Detect which cell encompasses the target text, then output its (X, Y) center coordinate. 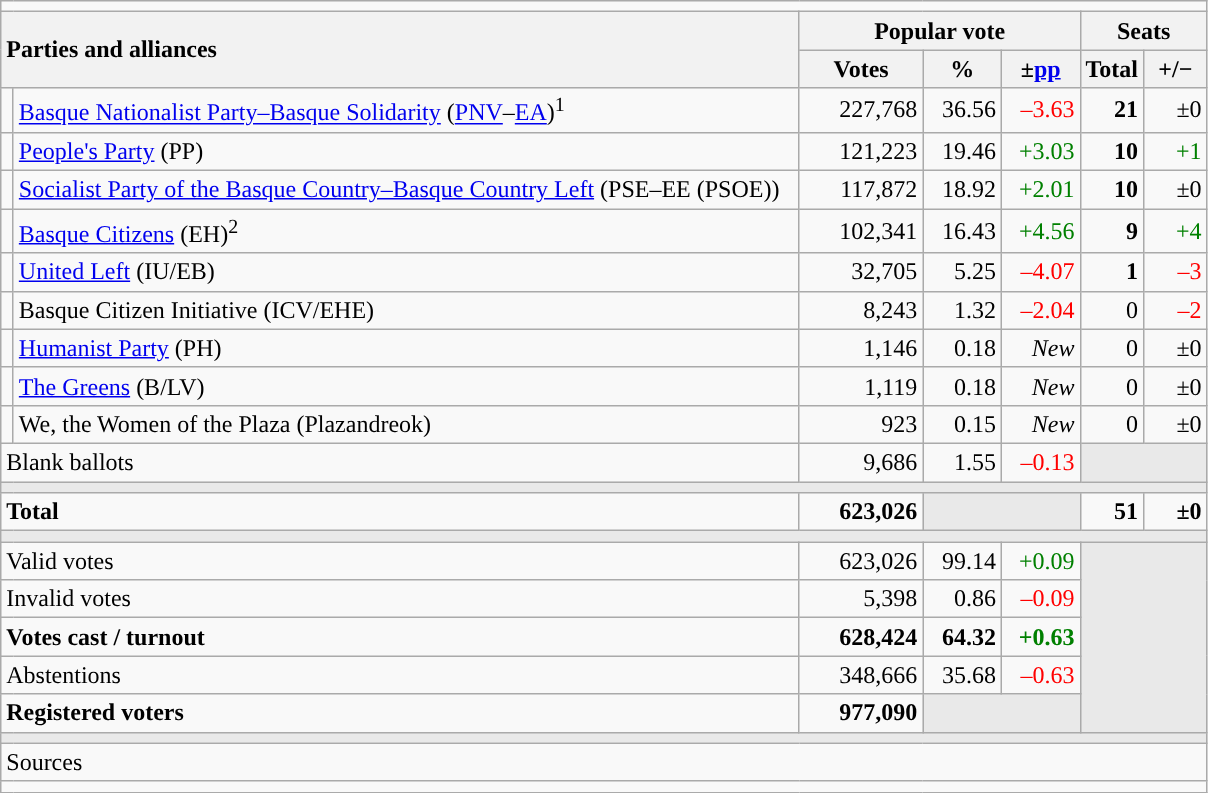
21 (1112, 110)
Popular vote (940, 31)
We, the Women of the Plaza (Plazandreok) (406, 424)
35.68 (962, 675)
8,243 (861, 310)
1,119 (861, 386)
Invalid votes (400, 599)
+/− (1176, 69)
The Greens (B/LV) (406, 386)
5,398 (861, 599)
Votes (861, 69)
9,686 (861, 462)
Valid votes (400, 561)
117,872 (861, 190)
+1 (1176, 151)
Registered voters (400, 713)
348,666 (861, 675)
36.56 (962, 110)
–4.07 (1040, 272)
19.46 (962, 151)
+3.03 (1040, 151)
1,146 (861, 348)
18.92 (962, 190)
Basque Nationalist Party–Basque Solidarity (PNV–EA)1 (406, 110)
Abstentions (400, 675)
Seats (1144, 31)
0.86 (962, 599)
–2.04 (1040, 310)
+4 (1176, 232)
–0.13 (1040, 462)
–3.63 (1040, 110)
628,424 (861, 637)
32,705 (861, 272)
–3 (1176, 272)
227,768 (861, 110)
1 (1112, 272)
Socialist Party of the Basque Country–Basque Country Left (PSE–EE (PSOE)) (406, 190)
Sources (604, 762)
+0.09 (1040, 561)
99.14 (962, 561)
Votes cast / turnout (400, 637)
1.55 (962, 462)
0.15 (962, 424)
Humanist Party (PH) (406, 348)
+2.01 (1040, 190)
9 (1112, 232)
977,090 (861, 713)
People's Party (PP) (406, 151)
102,341 (861, 232)
5.25 (962, 272)
121,223 (861, 151)
Basque Citizen Initiative (ICV/EHE) (406, 310)
% (962, 69)
64.32 (962, 637)
Parties and alliances (400, 50)
–2 (1176, 310)
923 (861, 424)
Blank ballots (400, 462)
Basque Citizens (EH)2 (406, 232)
United Left (IU/EB) (406, 272)
51 (1112, 512)
16.43 (962, 232)
1.32 (962, 310)
+4.56 (1040, 232)
–0.63 (1040, 675)
±pp (1040, 69)
+0.63 (1040, 637)
–0.09 (1040, 599)
